Extract the [x, y] coordinate from the center of the cell holding the provided text.  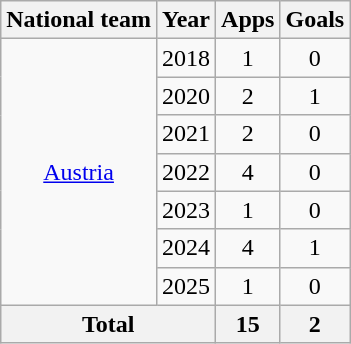
2022 [186, 172]
National team [79, 20]
2020 [186, 96]
2023 [186, 210]
Year [186, 20]
2018 [186, 58]
Austria [79, 172]
Goals [315, 20]
2021 [186, 134]
Total [108, 324]
2025 [186, 286]
15 [248, 324]
2024 [186, 248]
Apps [248, 20]
